Find where the given text appears and provide that cell's center as [x, y] coordinate. 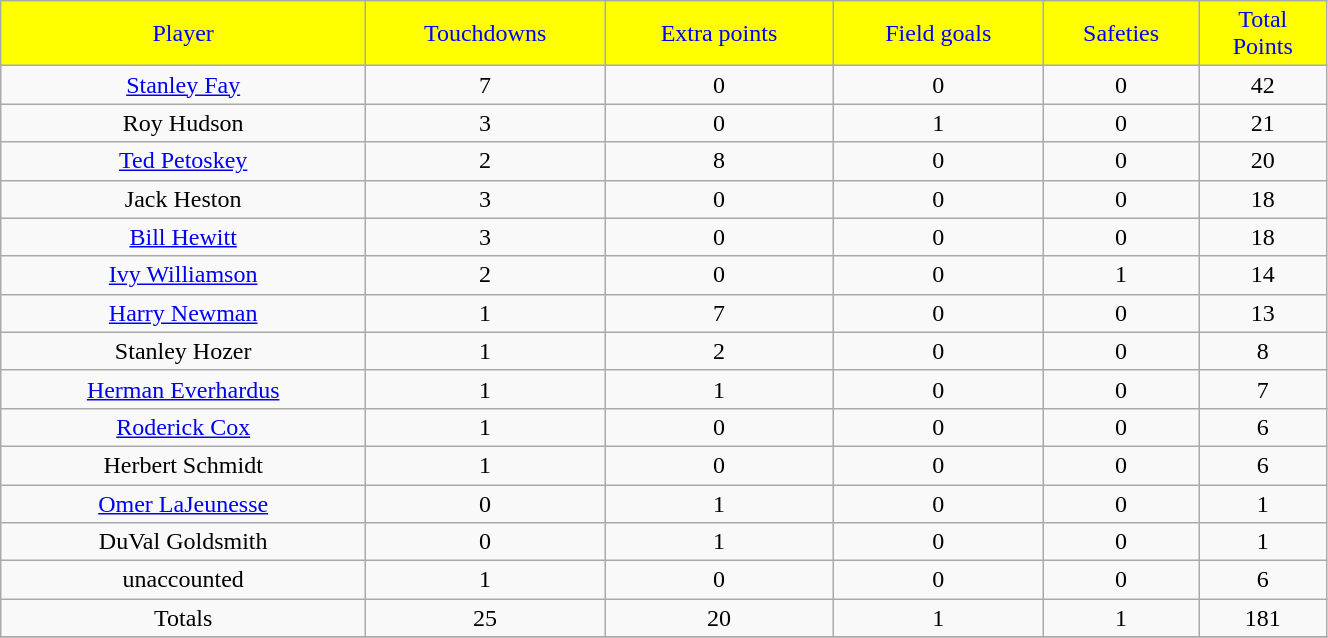
Omer LaJeunesse [184, 503]
Extra points [720, 34]
181 [1262, 618]
Ted Petoskey [184, 161]
Touchdowns [486, 34]
Player [184, 34]
Totals [184, 618]
Jack Heston [184, 199]
TotalPoints [1262, 34]
unaccounted [184, 580]
Stanley Fay [184, 85]
Bill Hewitt [184, 237]
13 [1262, 313]
Roy Hudson [184, 123]
42 [1262, 85]
14 [1262, 275]
Roderick Cox [184, 427]
Herbert Schmidt [184, 465]
Field goals [938, 34]
Safeties [1121, 34]
Stanley Hozer [184, 351]
21 [1262, 123]
DuVal Goldsmith [184, 542]
Herman Everhardus [184, 389]
Harry Newman [184, 313]
Ivy Williamson [184, 275]
25 [486, 618]
